From the cell containing the given text, extract its center point as (x, y) coordinate. 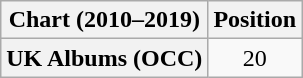
UK Albums (OCC) (104, 58)
20 (255, 58)
Position (255, 20)
Chart (2010–2019) (104, 20)
